Return (x, y) of the center of cell containing provided text 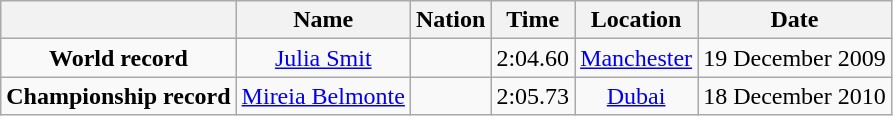
2:04.60 (533, 58)
Location (636, 20)
World record (118, 58)
19 December 2009 (795, 58)
Date (795, 20)
Dubai (636, 96)
Nation (450, 20)
2:05.73 (533, 96)
18 December 2010 (795, 96)
Manchester (636, 58)
Julia Smit (323, 58)
Mireia Belmonte (323, 96)
Name (323, 20)
Time (533, 20)
Championship record (118, 96)
